Extract the (x, y) coordinate from the center of the cell holding the provided text.  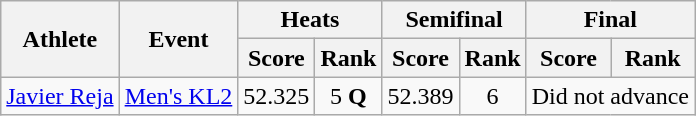
6 (492, 96)
Men's KL2 (178, 96)
Final (610, 20)
52.389 (420, 96)
Event (178, 39)
5 Q (348, 96)
52.325 (276, 96)
Semifinal (454, 20)
Javier Reja (60, 96)
Did not advance (610, 96)
Athlete (60, 39)
Heats (310, 20)
